Pinpoint the cell where the given text exists, returning its [X, Y] midpoint coordinate. 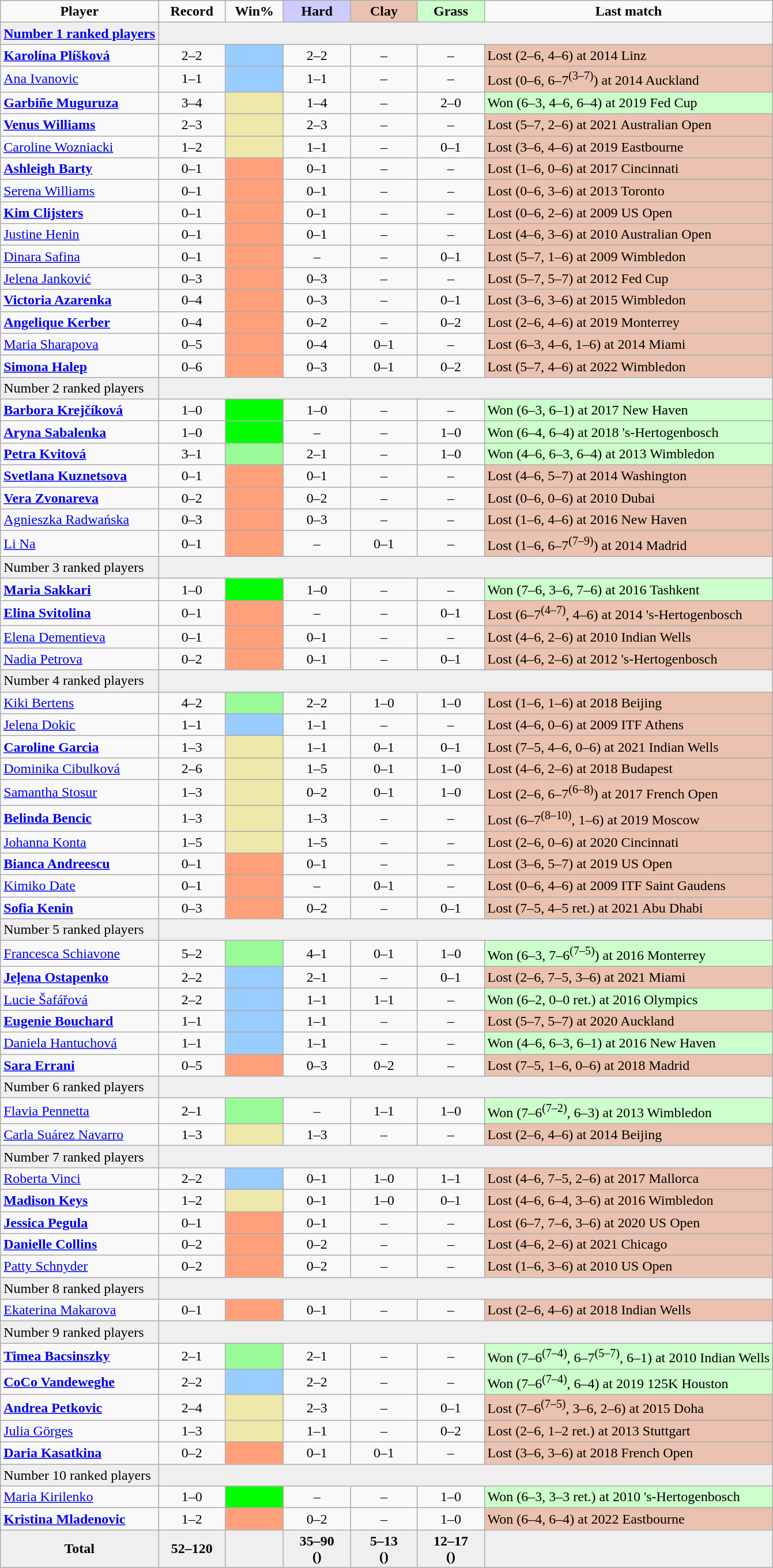
Venus Williams [80, 125]
Lost (2–6, 7–5, 3–6) at 2021 Miami [628, 977]
Lost (5–7, 5–7) at 2020 Auckland [628, 1022]
Lost (1–6, 1–6) at 2018 Beijing [628, 703]
Lost (7–5, 1–6, 0–6) at 2018 Madrid [628, 1065]
Maria Sharapova [80, 344]
Number 10 ranked players [80, 1475]
Lost (2–6, 6–7(6–8)) at 2017 French Open [628, 792]
Lost (7–6(7–5), 3–6, 2–6) at 2015 Doha [628, 1408]
Last match [628, 12]
Lost (0–6, 4–6) at 2009 ITF Saint Gaudens [628, 886]
Madison Keys [80, 1201]
Bianca Andreescu [80, 864]
Eugenie Bouchard [80, 1022]
Lost (1–6, 0–6) at 2017 Cincinnati [628, 169]
Lost (4–6, 2–6) at 2010 Indian Wells [628, 637]
Number 9 ranked players [80, 1332]
Lost (3–6, 5–7) at 2019 US Open [628, 864]
2–6 [192, 768]
Nadia Petrova [80, 659]
12–17 () [451, 1548]
Won (6–4, 6–4) at 2022 Eastbourne [628, 1519]
Number 2 ranked players [80, 388]
Clay [384, 12]
Record [192, 12]
Lost (2–6, 4–6) at 2019 Monterrey [628, 322]
Simona Halep [80, 366]
Lost (5–7, 5–7) at 2012 Fed Cup [628, 278]
Ekaterina Makarova [80, 1310]
Lost (4–6, 7–5, 2–6) at 2017 Mallorca [628, 1178]
Belinda Bencic [80, 819]
2–0 [451, 103]
Win% [255, 12]
Francesca Schiavone [80, 953]
Lost (4–6, 5–7) at 2014 Washington [628, 476]
Won (7–6(7–2), 6–3) at 2013 Wimbledon [628, 1111]
Daria Kasatkina [80, 1453]
Agnieszka Radwańska [80, 520]
Grass [451, 12]
2–4 [192, 1408]
Lost (1–6, 3–6) at 2010 US Open [628, 1267]
Maria Sakkari [80, 589]
Dominika Cibulková [80, 768]
Lost (3–6, 3–6) at 2015 Wimbledon [628, 300]
Kiki Bertens [80, 703]
Ana Ivanovic [80, 80]
Won (6–3, 4–6, 6–4) at 2019 Fed Cup [628, 103]
Number 7 ranked players [80, 1156]
Won (7–6(7–4), 6–4) at 2019 125K Houston [628, 1381]
Daniela Hantuchová [80, 1043]
Timea Bacsinszky [80, 1356]
Elena Dementieva [80, 637]
Lost (5–7, 2–6) at 2021 Australian Open [628, 125]
Maria Kirilenko [80, 1497]
Flavia Pennetta [80, 1111]
Kristina Mladenovic [80, 1519]
Lost (5–7, 4–6) at 2022 Wimbledon [628, 366]
Won (6–3, 7–6(7–5)) at 2016 Monterrey [628, 953]
Won (6–4, 6–4) at 2018 's-Hertogenbosch [628, 432]
Angelique Kerber [80, 322]
Lost (3–6, 3–6) at 2018 French Open [628, 1453]
4–1 [317, 953]
Petra Kvitová [80, 454]
Lost (4–6, 6–4, 3–6) at 2016 Wimbledon [628, 1201]
Johanna Konta [80, 842]
Number 5 ranked players [80, 930]
Lost (0–6, 6–7(3–7)) at 2014 Auckland [628, 80]
Justine Henin [80, 235]
1–4 [317, 103]
Lost (0–6, 3–6) at 2013 Toronto [628, 191]
Barbora Krejčíková [80, 410]
52–120 [192, 1548]
5–13 () [384, 1548]
Lost (4–6, 3–6) at 2010 Australian Open [628, 235]
Garbiñe Muguruza [80, 103]
Won (4–6, 6–3, 6–1) at 2016 New Haven [628, 1043]
Vera Zvonareva [80, 498]
Total [80, 1548]
Lost (3–6, 4–6) at 2019 Eastbourne [628, 147]
Sara Errani [80, 1065]
Samantha Stosur [80, 792]
Won (7–6(7–4), 6–7(5–7), 6–1) at 2010 Indian Wells [628, 1356]
Caroline Wozniacki [80, 147]
Victoria Azarenka [80, 300]
Lost (6–7(4–7), 4–6) at 2014 's-Hertogenbosch [628, 613]
CoCo Vandeweghe [80, 1381]
0–6 [192, 366]
Ashleigh Barty [80, 169]
Patty Schnyder [80, 1267]
Aryna Sabalenka [80, 432]
Lost (4–6, 2–6) at 2021 Chicago [628, 1245]
Number 1 ranked players [80, 33]
Number 8 ranked players [80, 1288]
Carla Suárez Navarro [80, 1134]
Lost (0–6, 0–6) at 2010 Dubai [628, 498]
Lost (5–7, 1–6) at 2009 Wimbledon [628, 257]
Lost (1–6, 6–7(7–9)) at 2014 Madrid [628, 544]
Julia Görges [80, 1431]
Jessica Pegula [80, 1223]
Lost (0–6, 2–6) at 2009 US Open [628, 213]
Kimiko Date [80, 886]
Lost (2–6, 4–6) at 2014 Linz [628, 55]
Number 6 ranked players [80, 1087]
Number 4 ranked players [80, 681]
Jelena Dokic [80, 725]
Lost (1–6, 4–6) at 2016 New Haven [628, 520]
Lucie Šafářová [80, 999]
Li Na [80, 544]
35–90 () [317, 1548]
3–4 [192, 103]
Lost (6–7(8–10), 1–6) at 2019 Moscow [628, 819]
Won (7–6, 3–6, 7–6) at 2016 Tashkent [628, 589]
Elina Svitolina [80, 613]
Lost (2–6, 1–2 ret.) at 2013 Stuttgart [628, 1431]
Sofia Kenin [80, 908]
Lost (6–3, 4–6, 1–6) at 2014 Miami [628, 344]
3–1 [192, 454]
Jeļena Ostapenko [80, 977]
Lost (2–6, 4–6) at 2018 Indian Wells [628, 1310]
Lost (4–6, 2–6) at 2012 's-Hertogenbosch [628, 659]
Roberta Vinci [80, 1178]
Lost (2–6, 0–6) at 2020 Cincinnati [628, 842]
Won (6–3, 3–3 ret.) at 2010 's-Hertogenbosch [628, 1497]
Number 3 ranked players [80, 567]
Lost (6–7, 7–6, 3–6) at 2020 US Open [628, 1223]
Lost (2–6, 4–6) at 2014 Beijing [628, 1134]
Svetlana Kuznetsova [80, 476]
Dinara Safina [80, 257]
Andrea Petkovic [80, 1408]
4–2 [192, 703]
Won (6–2, 0–0 ret.) at 2016 Olympics [628, 999]
Lost (4–6, 2–6) at 2018 Budapest [628, 768]
Danielle Collins [80, 1245]
Won (4–6, 6–3, 6–4) at 2013 Wimbledon [628, 454]
Lost (4–6, 0–6) at 2009 ITF Athens [628, 725]
Jelena Janković [80, 278]
Won (6–3, 6–1) at 2017 New Haven [628, 410]
Kim Clijsters [80, 213]
Hard [317, 12]
Player [80, 12]
Caroline Garcia [80, 747]
5–2 [192, 953]
Lost (7–5, 4–5 ret.) at 2021 Abu Dhabi [628, 908]
Lost (7–5, 4–6, 0–6) at 2021 Indian Wells [628, 747]
Karolína Plíšková [80, 55]
Serena Williams [80, 191]
